Return the (x, y) coordinate for the center point of the cell that contains the specified text.  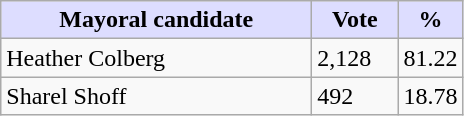
81.22 (430, 58)
Vote (355, 20)
% (430, 20)
Sharel Shoff (156, 96)
Heather Colberg (156, 58)
492 (355, 96)
2,128 (355, 58)
Mayoral candidate (156, 20)
18.78 (430, 96)
